Identify which cell holds the provided text, then report its [x, y] central coordinate. 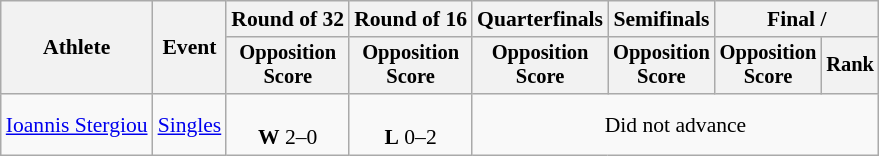
Round of 32 [288, 19]
Final / [797, 19]
Event [190, 48]
Round of 16 [410, 19]
Quarterfinals [540, 19]
Ioannis Stergiou [77, 124]
L 0–2 [410, 124]
W 2–0 [288, 124]
Rank [850, 66]
Semifinals [662, 19]
Did not advance [676, 124]
Athlete [77, 48]
Singles [190, 124]
